Locate the cell with the specified text and output its [x, y] center coordinate. 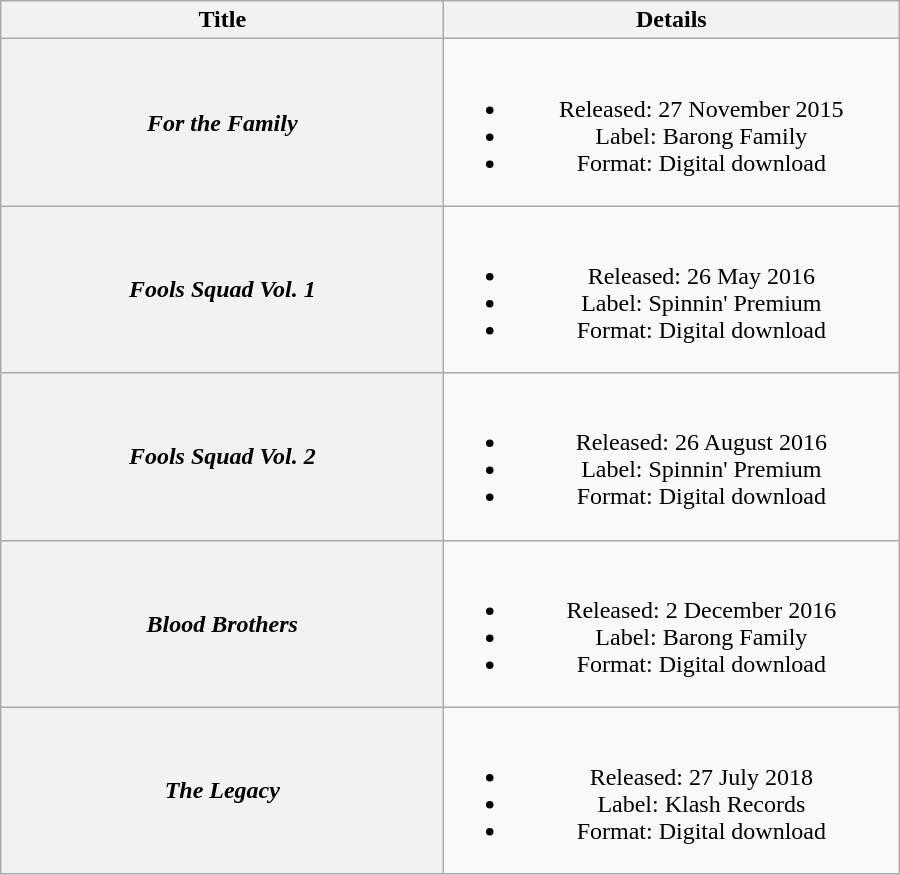
Fools Squad Vol. 2 [222, 456]
The Legacy [222, 790]
For the Family [222, 122]
Released: 26 May 2016Label: Spinnin' PremiumFormat: Digital download [672, 290]
Released: 27 July 2018Label: Klash RecordsFormat: Digital download [672, 790]
Released: 26 August 2016Label: Spinnin' PremiumFormat: Digital download [672, 456]
Released: 2 December 2016Label: Barong FamilyFormat: Digital download [672, 624]
Title [222, 20]
Released: 27 November 2015Label: Barong FamilyFormat: Digital download [672, 122]
Fools Squad Vol. 1 [222, 290]
Details [672, 20]
Blood Brothers [222, 624]
